Locate the cell with the specified text and output its [x, y] center coordinate. 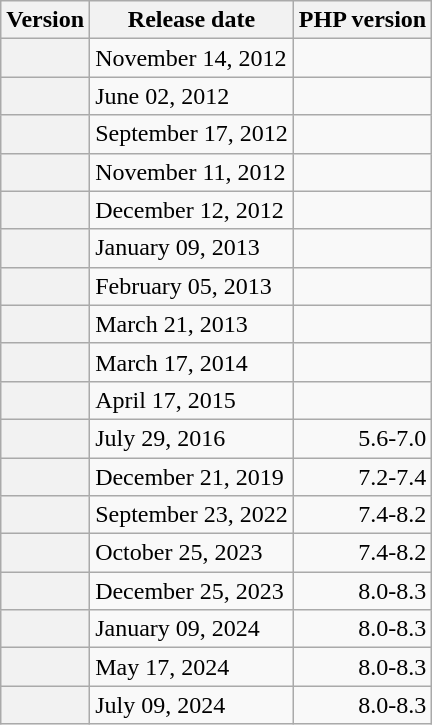
March 21, 2013 [192, 324]
January 09, 2013 [192, 248]
December 12, 2012 [192, 210]
July 29, 2016 [192, 438]
November 14, 2012 [192, 58]
September 17, 2012 [192, 134]
7.2-7.4 [362, 477]
March 17, 2014 [192, 362]
November 11, 2012 [192, 172]
5.6-7.0 [362, 438]
January 09, 2024 [192, 629]
September 23, 2022 [192, 515]
Release date [192, 20]
December 25, 2023 [192, 591]
October 25, 2023 [192, 553]
April 17, 2015 [192, 400]
February 05, 2013 [192, 286]
June 02, 2012 [192, 96]
PHP version [362, 20]
Version [46, 20]
December 21, 2019 [192, 477]
July 09, 2024 [192, 705]
May 17, 2024 [192, 667]
